Locate the cell with the specified text and output its [X, Y] center coordinate. 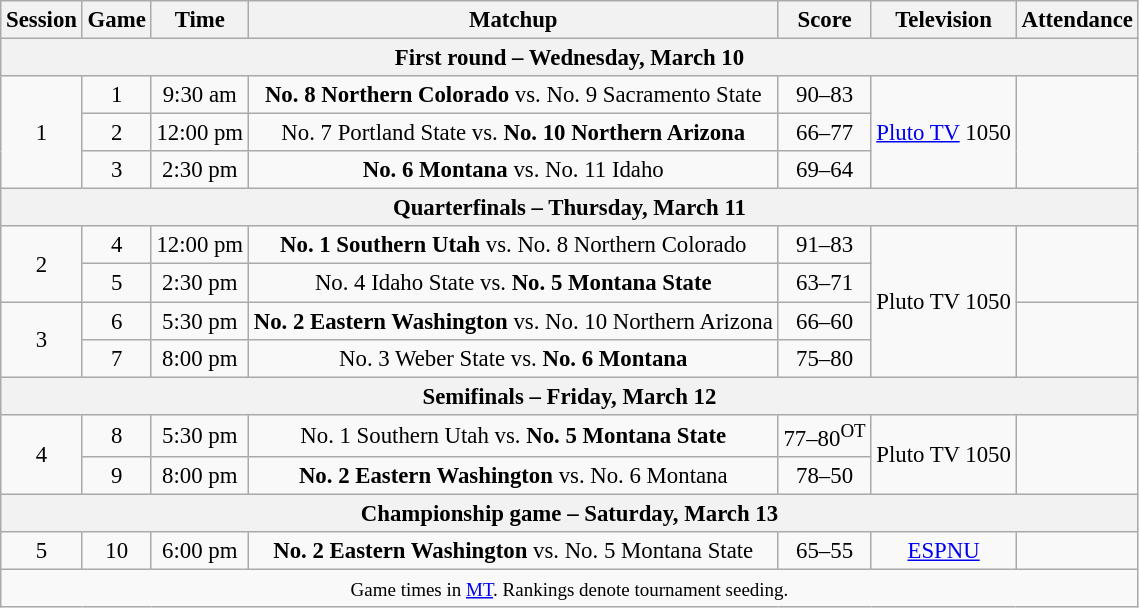
9 [116, 476]
77–80OT [824, 435]
ESPNU [944, 551]
8 [116, 435]
69–64 [824, 170]
Championship game – Saturday, March 13 [570, 513]
6 [116, 321]
Session [42, 20]
75–80 [824, 358]
90–83 [824, 95]
Score [824, 20]
Matchup [513, 20]
91–83 [824, 245]
Game [116, 20]
Quarterfinals – Thursday, March 11 [570, 208]
Attendance [1077, 20]
63–71 [824, 283]
65–55 [824, 551]
No. 7 Portland State vs. No. 10 Northern Arizona [513, 133]
7 [116, 358]
No. 2 Eastern Washington vs. No. 5 Montana State [513, 551]
No. 6 Montana vs. No. 11 Idaho [513, 170]
66–60 [824, 321]
No. 1 Southern Utah vs. No. 8 Northern Colorado [513, 245]
No. 4 Idaho State vs. No. 5 Montana State [513, 283]
Game times in MT. Rankings denote tournament seeding. [570, 588]
6:00 pm [200, 551]
No. 2 Eastern Washington vs. No. 6 Montana [513, 476]
No. 2 Eastern Washington vs. No. 10 Northern Arizona [513, 321]
Semifinals – Friday, March 12 [570, 396]
Time [200, 20]
66–77 [824, 133]
78–50 [824, 476]
No. 8 Northern Colorado vs. No. 9 Sacramento State [513, 95]
First round – Wednesday, March 10 [570, 58]
No. 1 Southern Utah vs. No. 5 Montana State [513, 435]
10 [116, 551]
9:30 am [200, 95]
No. 3 Weber State vs. No. 6 Montana [513, 358]
Television [944, 20]
